Capture the cell that displays the provided text and extract its (X, Y) central coordinate. 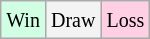
Loss (126, 20)
Draw (72, 20)
Win (24, 20)
